For the text-containing cell, return its midpoint in [X, Y] coordinate format. 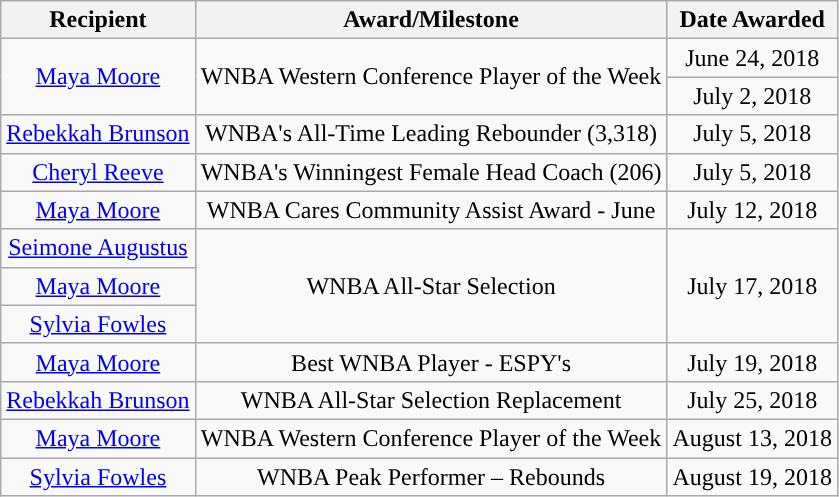
Cheryl Reeve [98, 172]
July 2, 2018 [752, 96]
Award/Milestone [431, 20]
July 17, 2018 [752, 286]
WNBA's Winningest Female Head Coach (206) [431, 172]
July 12, 2018 [752, 210]
WNBA All-Star Selection [431, 286]
Best WNBA Player - ESPY's [431, 362]
August 13, 2018 [752, 438]
Recipient [98, 20]
Seimone Augustus [98, 248]
WNBA Cares Community Assist Award - June [431, 210]
WNBA All-Star Selection Replacement [431, 400]
July 19, 2018 [752, 362]
June 24, 2018 [752, 58]
Date Awarded [752, 20]
August 19, 2018 [752, 477]
WNBA's All-Time Leading Rebounder (3,318) [431, 134]
July 25, 2018 [752, 400]
WNBA Peak Performer – Rebounds [431, 477]
